Search for the cell housing the specified text and yield its (X, Y) center coordinate. 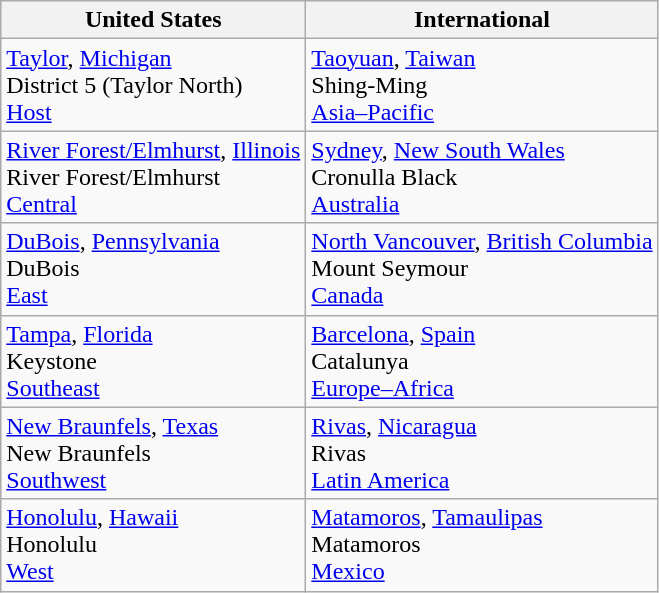
DuBois, PennsylvaniaDuBoisEast (154, 269)
Matamoros, Tamaulipas Matamoros Mexico (482, 545)
North Vancouver, British Columbia Mount SeymourCanada (482, 269)
International (482, 20)
Sydney, New South WalesCronulla BlackAustralia (482, 177)
Taylor, MichiganDistrict 5 (Taylor North) Host (154, 85)
New Braunfels, TexasNew BraunfelsSouthwest (154, 453)
Honolulu, HawaiiHonoluluWest (154, 545)
Taoyuan, Taiwan Shing-Ming Asia–Pacific (482, 85)
River Forest/Elmhurst, IllinoisRiver Forest/ElmhurstCentral (154, 177)
Rivas, NicaraguaRivasLatin America (482, 453)
Tampa, FloridaKeystoneSoutheast (154, 361)
Barcelona, SpainCatalunyaEurope–Africa (482, 361)
United States (154, 20)
